Provide the [X, Y] coordinate of the cell's center where the given text is located.  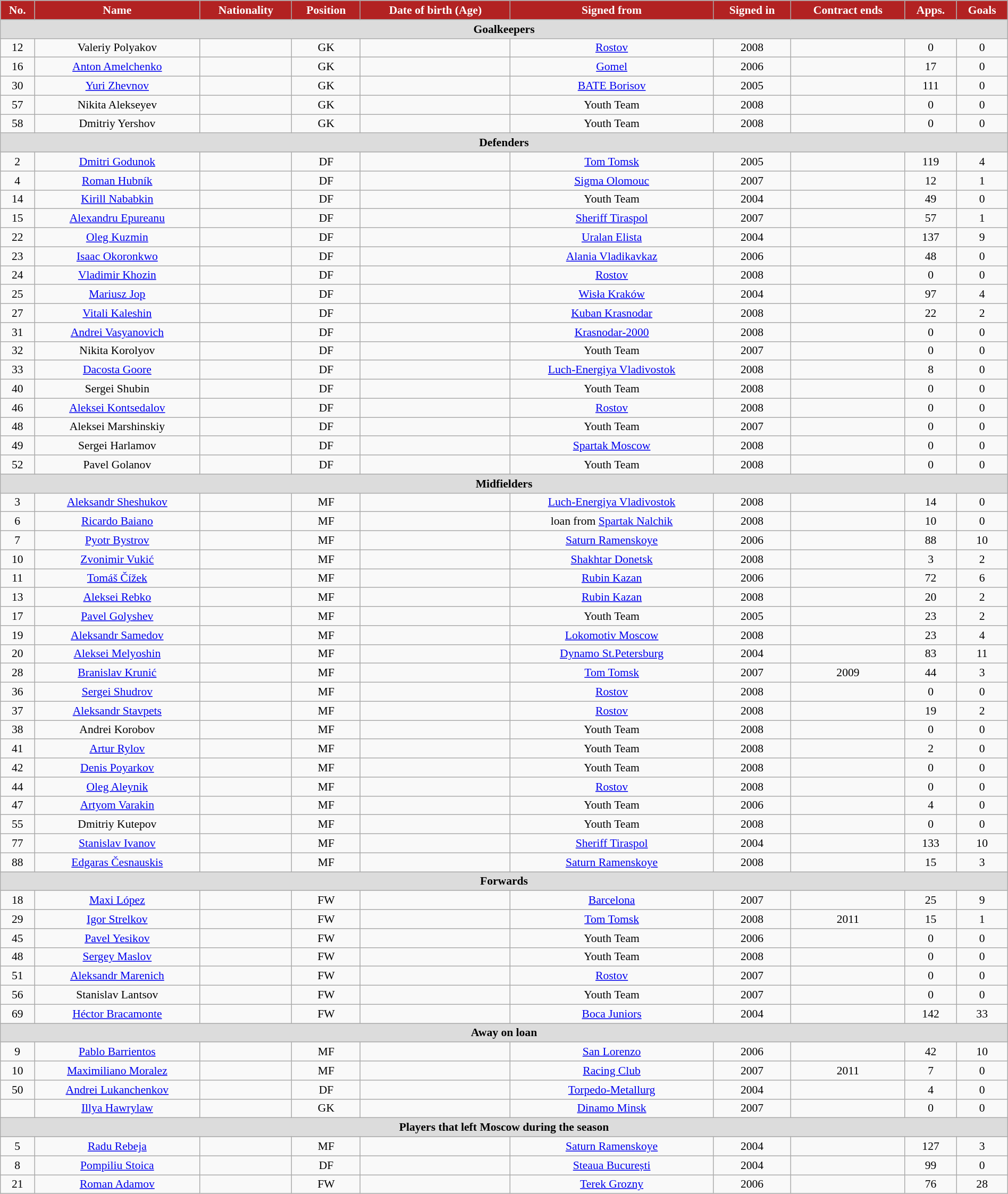
Igor Strelkov [117, 919]
Roman Adamov [117, 1184]
Dmitriy Kutepov [117, 825]
27 [18, 313]
Artyom Varakin [117, 805]
Dmitriy Yershov [117, 124]
Kuban Krasnodar [611, 313]
38 [18, 730]
Contract ends [848, 10]
Away on loan [504, 1033]
13 [18, 598]
41 [18, 749]
56 [18, 995]
Valeriy Polyakov [117, 48]
69 [18, 1014]
76 [930, 1184]
51 [18, 976]
Signed in [752, 10]
36 [18, 692]
Vladimir Khozin [117, 275]
Nikita Korolyov [117, 351]
Dinamo Minsk [611, 1108]
Players that left Moscow during the season [504, 1128]
Gomel [611, 67]
Denis Poyarkov [117, 768]
Goals [982, 10]
Stanislav Ivanov [117, 844]
18 [18, 901]
77 [18, 844]
Andrei Vasyanovich [117, 332]
52 [18, 465]
San Lorenzo [611, 1052]
Name [117, 10]
Racing Club [611, 1071]
Apps. [930, 10]
Ricardo Baiano [117, 522]
Spartak Moscow [611, 446]
Aleksandr Marenich [117, 976]
Midfielders [504, 484]
Pavel Golanov [117, 465]
Anton Amelchenko [117, 67]
Dacosta Goore [117, 370]
Barcelona [611, 901]
Yuri Zhevnov [117, 86]
Sergey Maslov [117, 957]
Uralan Elista [611, 238]
Aleksei Kontsedalov [117, 408]
Aleksei Marshinskiy [117, 427]
Pyotr Bystrov [117, 541]
Aleksei Melyoshin [117, 654]
Pavel Yesikov [117, 938]
Héctor Bracamonte [117, 1014]
Illya Hawrylaw [117, 1108]
Forwards [504, 881]
47 [18, 805]
Alania Vladikavkaz [611, 256]
Oleg Kuzmin [117, 238]
133 [930, 844]
16 [18, 67]
97 [930, 295]
Nikita Alekseyev [117, 105]
Lokomotiv Moscow [611, 635]
Pablo Barrientos [117, 1052]
Mariusz Jop [117, 295]
Krasnodar-2000 [611, 332]
2009 [848, 673]
Tomáš Čížek [117, 578]
21 [18, 1184]
137 [930, 238]
Torpedo-Metallurg [611, 1090]
Radu Rebeja [117, 1147]
Sigma Olomouc [611, 181]
Maximiliano Moralez [117, 1071]
Position [326, 10]
Terek Grozny [611, 1184]
Goalkeepers [504, 29]
29 [18, 919]
Kirill Nababkin [117, 199]
127 [930, 1147]
Edgaras Česnauskis [117, 862]
Sergei Harlamov [117, 446]
Alexandru Epureanu [117, 218]
Shakhtar Donetsk [611, 559]
46 [18, 408]
Sergei Shudrov [117, 692]
Aleksei Rebko [117, 598]
Aleksandr Sheshukov [117, 502]
Branislav Krunić [117, 673]
111 [930, 86]
45 [18, 938]
Stanislav Lantsov [117, 995]
Boca Juniors [611, 1014]
31 [18, 332]
Dynamo St.Petersburg [611, 654]
Nationality [246, 10]
Oleg Aleynik [117, 787]
Zvonimir Vukić [117, 559]
Defenders [504, 143]
Andrei Korobov [117, 730]
30 [18, 86]
Andrei Lukanchenkov [117, 1090]
Signed from [611, 10]
37 [18, 711]
Sergei Shubin [117, 389]
Vitali Kaleshin [117, 313]
119 [930, 162]
Artur Rylov [117, 749]
58 [18, 124]
5 [18, 1147]
Roman Hubník [117, 181]
142 [930, 1014]
loan from Spartak Nalchik [611, 522]
55 [18, 825]
72 [930, 578]
40 [18, 389]
Maxi López [117, 901]
Aleksandr Samedov [117, 635]
Pompiliu Stoica [117, 1165]
Wisła Kraków [611, 295]
Dmitri Godunok [117, 162]
Isaac Okoronkwo [117, 256]
No. [18, 10]
Date of birth (Age) [435, 10]
32 [18, 351]
24 [18, 275]
Pavel Golyshev [117, 616]
Aleksandr Stavpets [117, 711]
Steaua București [611, 1165]
50 [18, 1090]
BATE Borisov [611, 86]
99 [930, 1165]
83 [930, 654]
